Find where the given text appears and provide that cell's center as (X, Y) coordinate. 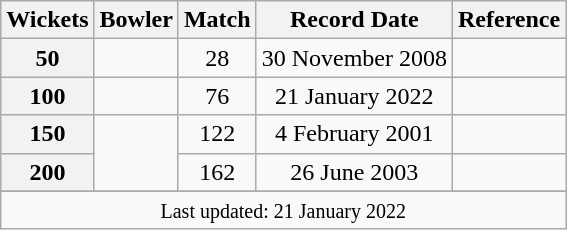
4 February 2001 (354, 134)
28 (217, 58)
50 (48, 58)
162 (217, 172)
26 June 2003 (354, 172)
150 (48, 134)
30 November 2008 (354, 58)
100 (48, 96)
Match (217, 20)
Last updated: 21 January 2022 (284, 210)
Wickets (48, 20)
76 (217, 96)
Reference (508, 20)
Record Date (354, 20)
21 January 2022 (354, 96)
Bowler (136, 20)
200 (48, 172)
122 (217, 134)
